Output the (x, y) coordinate of the center of the cell containing the given text.  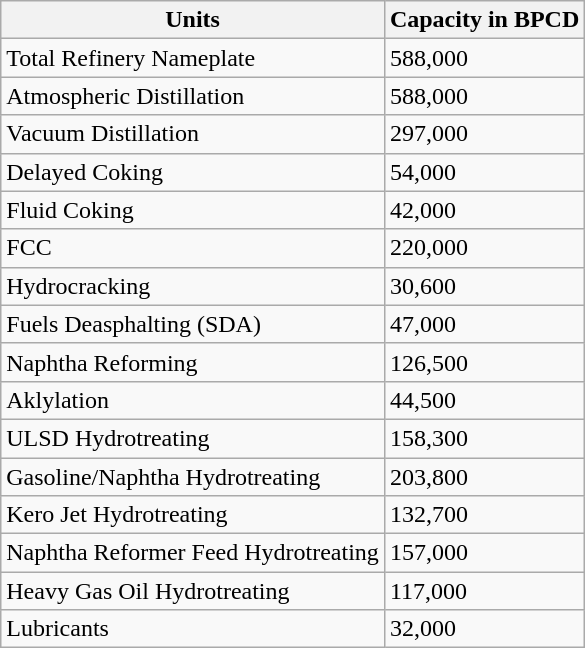
Naphtha Reforming (193, 362)
Heavy Gas Oil Hydrotreating (193, 591)
47,000 (484, 324)
297,000 (484, 134)
Atmospheric Distillation (193, 96)
Delayed Coking (193, 172)
Capacity in BPCD (484, 20)
158,300 (484, 438)
ULSD Hydrotreating (193, 438)
Fuels Deasphalting (SDA) (193, 324)
Vacuum Distillation (193, 134)
157,000 (484, 553)
220,000 (484, 248)
Lubricants (193, 629)
132,700 (484, 515)
Aklylation (193, 400)
Gasoline/Naphtha Hydrotreating (193, 477)
Kero Jet Hydrotreating (193, 515)
Fluid Coking (193, 210)
Naphtha Reformer Feed Hydrotreating (193, 553)
126,500 (484, 362)
30,600 (484, 286)
54,000 (484, 172)
44,500 (484, 400)
Total Refinery Nameplate (193, 58)
32,000 (484, 629)
203,800 (484, 477)
42,000 (484, 210)
FCC (193, 248)
117,000 (484, 591)
Units (193, 20)
Hydrocracking (193, 286)
